Return (x, y) of the center of cell containing provided text 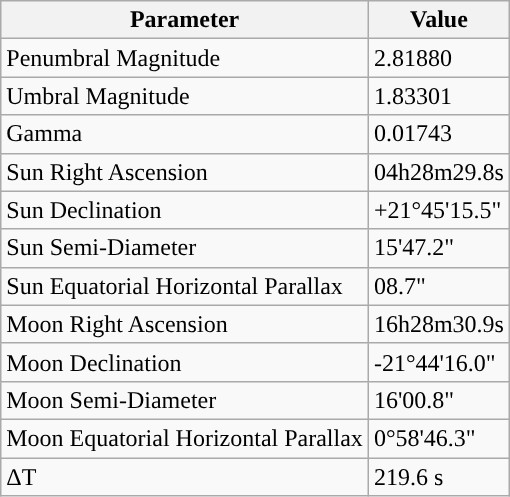
Sun Equatorial Horizontal Parallax (185, 286)
Gamma (185, 134)
Moon Semi-Diameter (185, 400)
219.6 s (438, 477)
15'47.2" (438, 248)
Sun Semi-Diameter (185, 248)
Sun Right Ascension (185, 172)
04h28m29.8s (438, 172)
Penumbral Magnitude (185, 58)
16h28m30.9s (438, 324)
Moon Right Ascension (185, 324)
0°58'46.3" (438, 438)
Parameter (185, 20)
-21°44'16.0" (438, 362)
Value (438, 20)
1.83301 (438, 96)
Moon Declination (185, 362)
08.7" (438, 286)
0.01743 (438, 134)
ΔT (185, 477)
16'00.8" (438, 400)
Sun Declination (185, 210)
2.81880 (438, 58)
+21°45'15.5" (438, 210)
Moon Equatorial Horizontal Parallax (185, 438)
Umbral Magnitude (185, 96)
